Capture the cell that displays the provided text and extract its [X, Y] central coordinate. 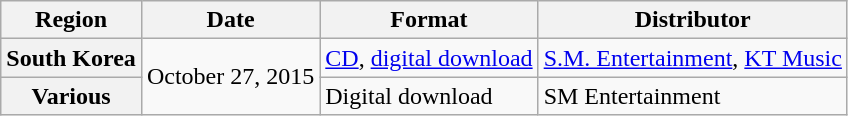
S.M. Entertainment, KT Music [692, 58]
SM Entertainment [692, 96]
Digital download [429, 96]
South Korea [72, 58]
Date [230, 20]
Various [72, 96]
Region [72, 20]
Format [429, 20]
October 27, 2015 [230, 77]
Distributor [692, 20]
CD, digital download [429, 58]
